Search for the cell housing the specified text and yield its [X, Y] center coordinate. 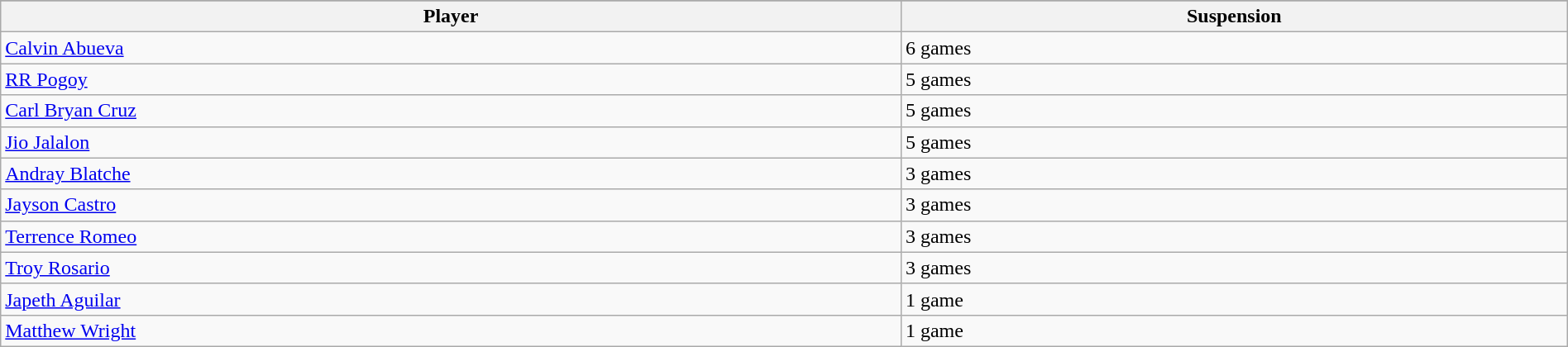
Carl Bryan Cruz [452, 111]
Player [452, 17]
6 games [1234, 48]
Andray Blatche [452, 173]
Troy Rosario [452, 268]
RR Pogoy [452, 79]
Terrence Romeo [452, 236]
Calvin Abueva [452, 48]
Japeth Aguilar [452, 299]
Jio Jalalon [452, 142]
Suspension [1234, 17]
Matthew Wright [452, 330]
Jayson Castro [452, 205]
